For the text-containing cell, return its midpoint in (X, Y) coordinate format. 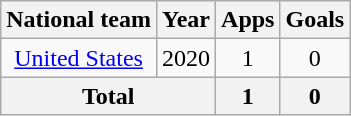
United States (79, 58)
Goals (315, 20)
Apps (248, 20)
Total (108, 96)
National team (79, 20)
2020 (186, 58)
Year (186, 20)
